Determine the (x, y) coordinate at the center of the cell enclosing the given text.  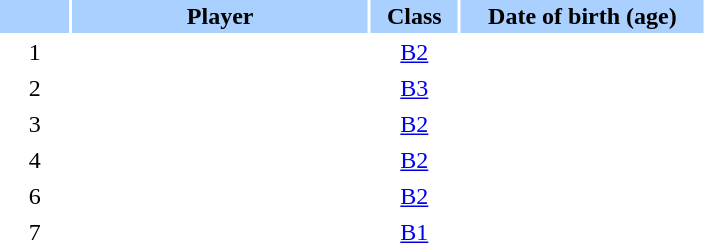
4 (34, 160)
Class (414, 16)
1 (34, 52)
Player (220, 16)
3 (34, 124)
B3 (414, 88)
Date of birth (age) (582, 16)
2 (34, 88)
6 (34, 196)
